Determine the (X, Y) coordinate at the center of the cell enclosing the given text.  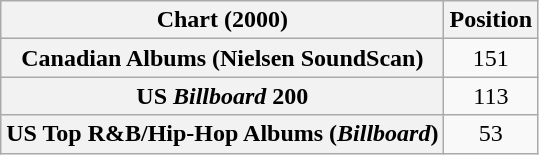
113 (491, 96)
151 (491, 58)
Chart (2000) (222, 20)
Position (491, 20)
US Top R&B/Hip-Hop Albums (Billboard) (222, 134)
Canadian Albums (Nielsen SoundScan) (222, 58)
US Billboard 200 (222, 96)
53 (491, 134)
